Return the [x, y] coordinate for the center point of the cell that contains the specified text.  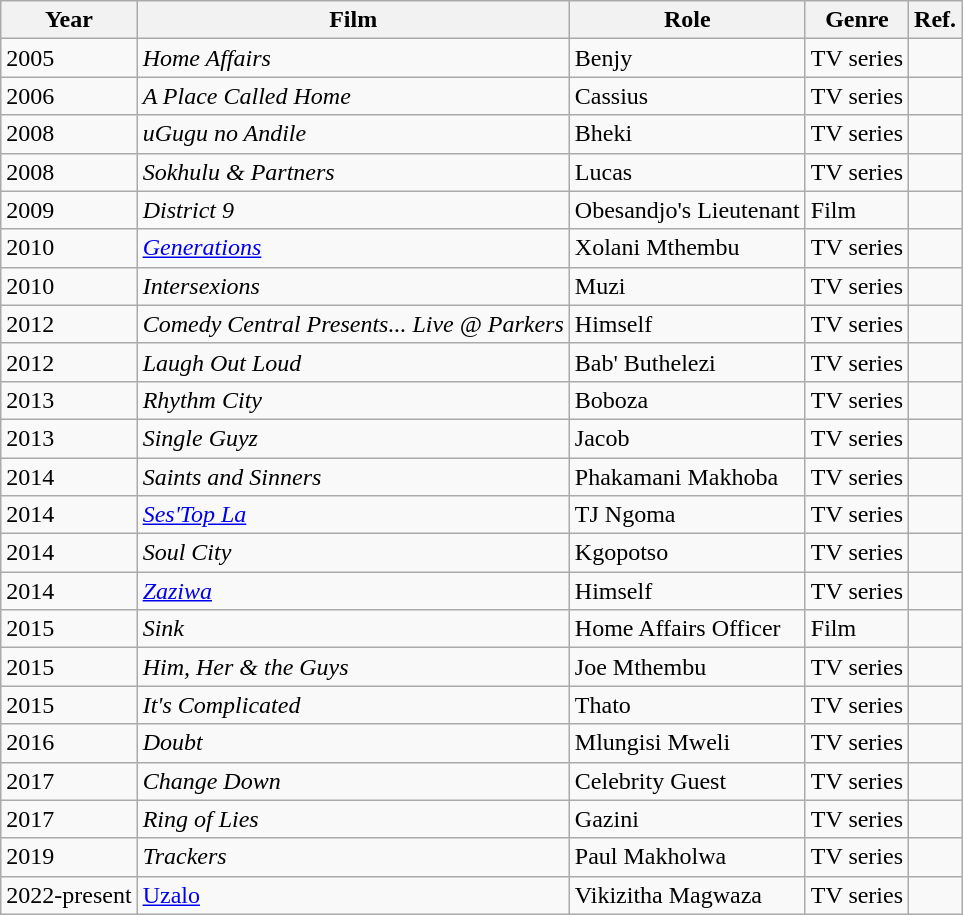
Home Affairs [353, 58]
Generations [353, 248]
Single Guyz [353, 438]
Trackers [353, 857]
Ring of Lies [353, 819]
Obesandjo's Lieutenant [687, 210]
Vikizitha Magwaza [687, 895]
Benjy [687, 58]
Thato [687, 705]
2022-present [69, 895]
Bheki [687, 134]
2009 [69, 210]
Xolani Mthembu [687, 248]
Joe Mthembu [687, 667]
Doubt [353, 743]
Bab' Buthelezi [687, 362]
Paul Makholwa [687, 857]
It's Complicated [353, 705]
Rhythm City [353, 400]
2006 [69, 96]
Cassius [687, 96]
Genre [856, 20]
Zaziwa [353, 591]
Ses'Top La [353, 515]
Change Down [353, 781]
Muzi [687, 286]
Celebrity Guest [687, 781]
2016 [69, 743]
Kgopotso [687, 553]
Sink [353, 629]
2005 [69, 58]
TJ Ngoma [687, 515]
District 9 [353, 210]
Comedy Central Presents... Live @ Parkers [353, 324]
Him, Her & the Guys [353, 667]
Uzalo [353, 895]
Year [69, 20]
Home Affairs Officer [687, 629]
Saints and Sinners [353, 477]
Intersexions [353, 286]
Phakamani Makhoba [687, 477]
Gazini [687, 819]
uGugu no Andile [353, 134]
Role [687, 20]
2019 [69, 857]
Mlungisi Mweli [687, 743]
Jacob [687, 438]
Lucas [687, 172]
Laugh Out Loud [353, 362]
Ref. [936, 20]
A Place Called Home [353, 96]
Boboza [687, 400]
Soul City [353, 553]
Sokhulu & Partners [353, 172]
